Find where the given text appears and provide that cell's center as [X, Y] coordinate. 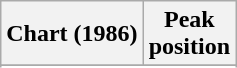
Chart (1986) [72, 34]
Peakposition [189, 34]
